Return the [x, y] coordinate for the center point of the cell that contains the specified text.  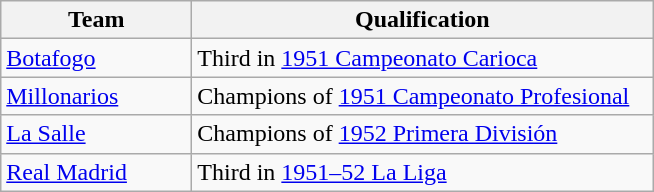
Third in 1951 Campeonato Carioca [422, 58]
La Salle [96, 134]
Third in 1951–52 La Liga [422, 172]
Real Madrid [96, 172]
Botafogo [96, 58]
Team [96, 20]
Champions of 1952 Primera División [422, 134]
Champions of 1951 Campeonato Profesional [422, 96]
Millonarios [96, 96]
Qualification [422, 20]
